From the cell containing the given text, extract its center point as (X, Y) coordinate. 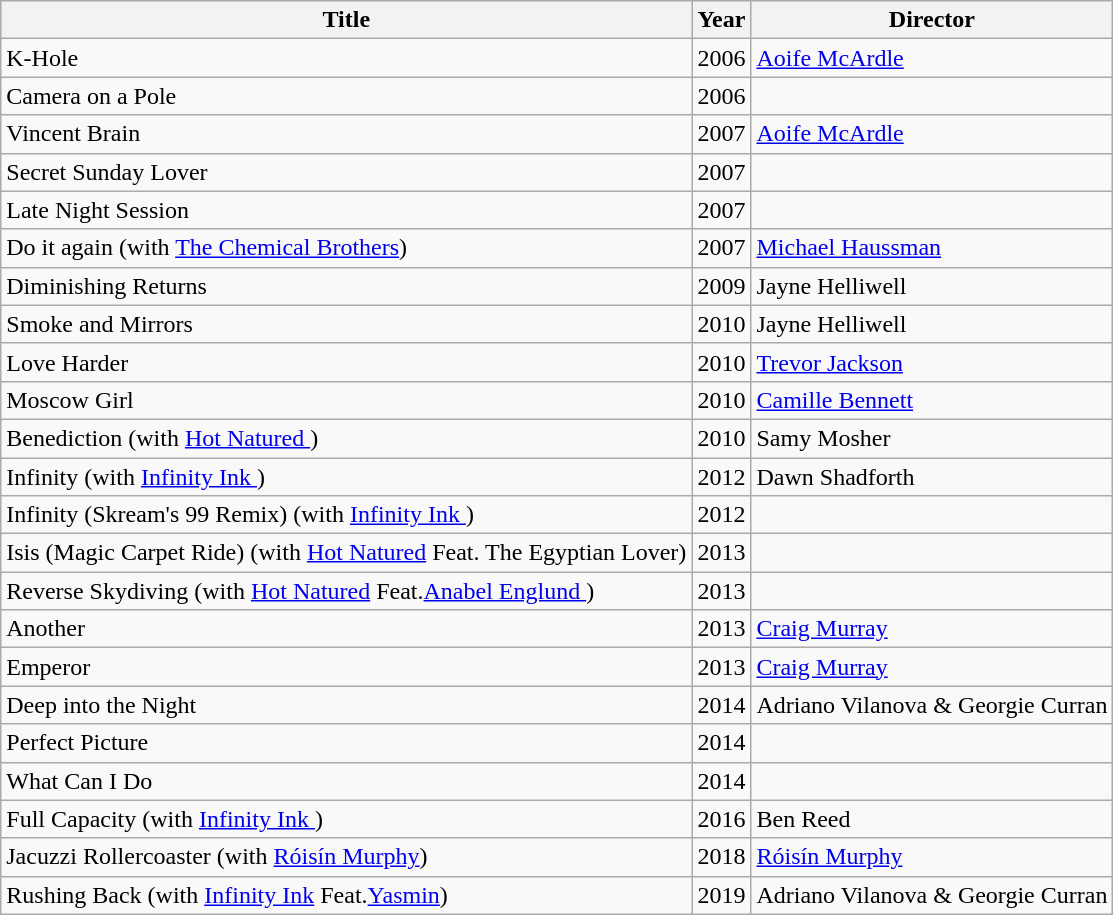
Jacuzzi Rollercoaster (with Róisín Murphy) (346, 857)
Title (346, 20)
2019 (722, 895)
What Can I Do (346, 781)
Isis (Magic Carpet Ride) (with Hot Natured Feat. The Egyptian Lover) (346, 553)
Diminishing Returns (346, 286)
Dawn Shadforth (932, 477)
Secret Sunday Lover (346, 172)
Full Capacity (with Infinity Ink ) (346, 819)
Love Harder (346, 362)
Year (722, 20)
Trevor Jackson (932, 362)
Infinity (Skream's 99 Remix) (with Infinity Ink ) (346, 515)
2009 (722, 286)
Infinity (with Infinity Ink ) (346, 477)
Róisín Murphy (932, 857)
Perfect Picture (346, 743)
Smoke and Mirrors (346, 324)
Do it again (with The Chemical Brothers) (346, 248)
Michael Haussman (932, 248)
Emperor (346, 667)
2018 (722, 857)
Vincent Brain (346, 134)
Director (932, 20)
Deep into the Night (346, 705)
Another (346, 629)
K-Hole (346, 58)
Late Night Session (346, 210)
Reverse Skydiving (with Hot Natured Feat.Anabel Englund ) (346, 591)
Samy Mosher (932, 438)
Camille Bennett (932, 400)
Benediction (with Hot Natured ) (346, 438)
Rushing Back (with Infinity Ink Feat.Yasmin) (346, 895)
Camera on a Pole (346, 96)
2016 (722, 819)
Ben Reed (932, 819)
Moscow Girl (346, 400)
